Output the [x, y] coordinate of the center of the cell containing the given text.  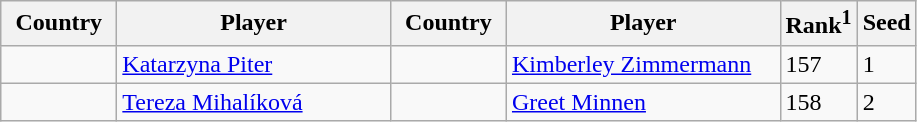
158 [818, 102]
Seed [886, 24]
1 [886, 64]
Tereza Mihalíková [254, 102]
2 [886, 102]
Greet Minnen [643, 102]
Kimberley Zimmermann [643, 64]
157 [818, 64]
Katarzyna Piter [254, 64]
Rank1 [818, 24]
